Determine the (X, Y) coordinate at the center of the cell enclosing the given text.  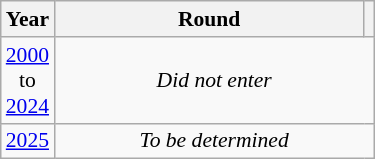
Year (28, 19)
Round (209, 19)
To be determined (214, 141)
Did not enter (214, 80)
2000to2024 (28, 80)
2025 (28, 141)
